For the text-containing cell, return its midpoint in [X, Y] coordinate format. 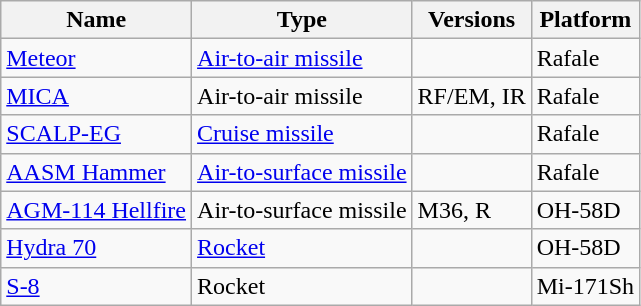
SCALP-EG [96, 134]
MICA [96, 96]
Cruise missile [302, 134]
AASM Hammer [96, 172]
Meteor [96, 58]
AGM-114 Hellfire [96, 210]
M36, R [472, 210]
S-8 [96, 286]
Platform [585, 20]
Type [302, 20]
RF/EM, IR [472, 96]
Hydra 70 [96, 248]
Versions [472, 20]
Name [96, 20]
Mi-171Sh [585, 286]
